Output the (x, y) coordinate of the center of the cell containing the given text.  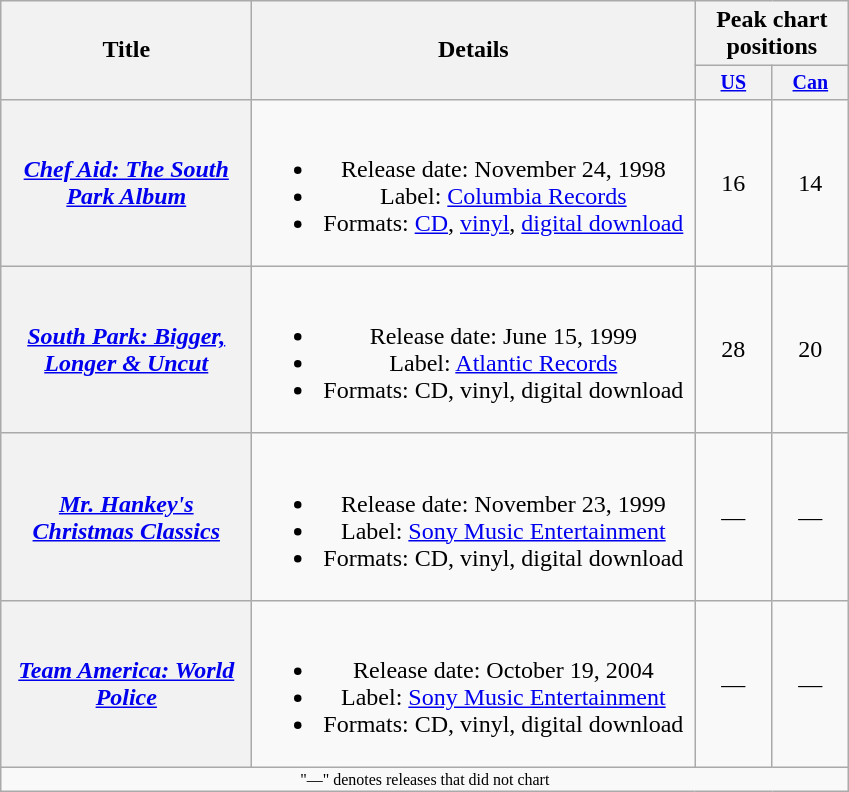
"—" denotes releases that did not chart (425, 780)
Mr. Hankey's Christmas Classics (126, 516)
Can (810, 82)
US (734, 82)
Chef Aid: The South Park Album (126, 182)
Title (126, 50)
Release date: November 23, 1999Label: Sony Music EntertainmentFormats: CD, vinyl, digital download (474, 516)
Details (474, 50)
14 (810, 182)
16 (734, 182)
Release date: November 24, 1998Label: Columbia RecordsFormats: CD, vinyl, digital download (474, 182)
28 (734, 350)
Release date: June 15, 1999Label: Atlantic RecordsFormats: CD, vinyl, digital download (474, 350)
20 (810, 350)
Peak chart positions (772, 34)
Release date: October 19, 2004Label: Sony Music EntertainmentFormats: CD, vinyl, digital download (474, 684)
South Park: Bigger, Longer & Uncut (126, 350)
Team America: World Police (126, 684)
